Find where the given text appears and provide that cell's center as [x, y] coordinate. 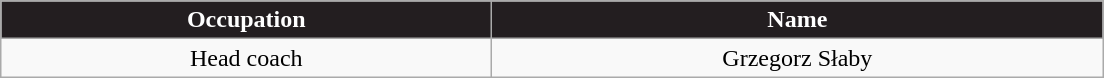
Head coach [246, 58]
Grzegorz Słaby [798, 58]
Name [798, 20]
Occupation [246, 20]
